For the text-containing cell, return its midpoint in (x, y) coordinate format. 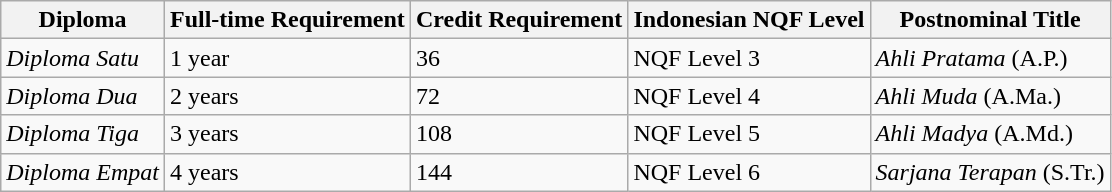
72 (518, 96)
Diploma Satu (83, 58)
1 year (287, 58)
Ahli Madya (A.Md.) (990, 134)
Postnominal Title (990, 20)
108 (518, 134)
NQF Level 3 (749, 58)
Ahli Muda (A.Ma.) (990, 96)
NQF Level 4 (749, 96)
3 years (287, 134)
NQF Level 5 (749, 134)
36 (518, 58)
4 years (287, 172)
144 (518, 172)
2 years (287, 96)
Full-time Requirement (287, 20)
Diploma Dua (83, 96)
Diploma Tiga (83, 134)
Diploma Empat (83, 172)
Indonesian NQF Level (749, 20)
Diploma (83, 20)
Sarjana Terapan (S.Tr.) (990, 172)
Ahli Pratama (A.P.) (990, 58)
Credit Requirement (518, 20)
NQF Level 6 (749, 172)
